Capture the cell that displays the provided text and extract its [x, y] central coordinate. 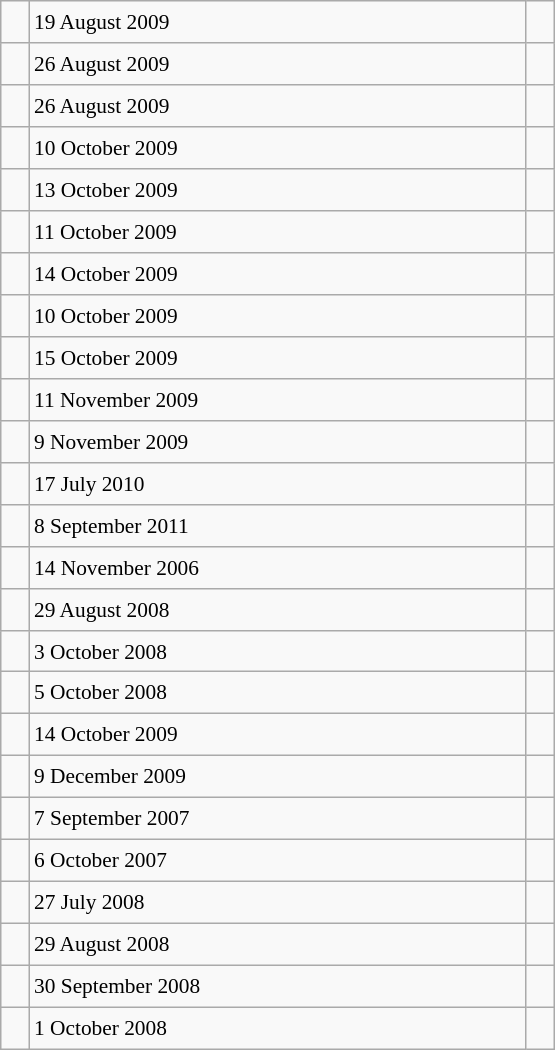
6 October 2007 [278, 861]
1 October 2008 [278, 1028]
19 August 2009 [278, 22]
11 November 2009 [278, 399]
15 October 2009 [278, 358]
11 October 2009 [278, 232]
9 November 2009 [278, 441]
8 September 2011 [278, 525]
7 September 2007 [278, 819]
3 October 2008 [278, 651]
14 November 2006 [278, 567]
5 October 2008 [278, 693]
17 July 2010 [278, 483]
30 September 2008 [278, 986]
9 December 2009 [278, 777]
13 October 2009 [278, 190]
27 July 2008 [278, 903]
